Determine the [X, Y] coordinate at the center of the cell enclosing the given text.  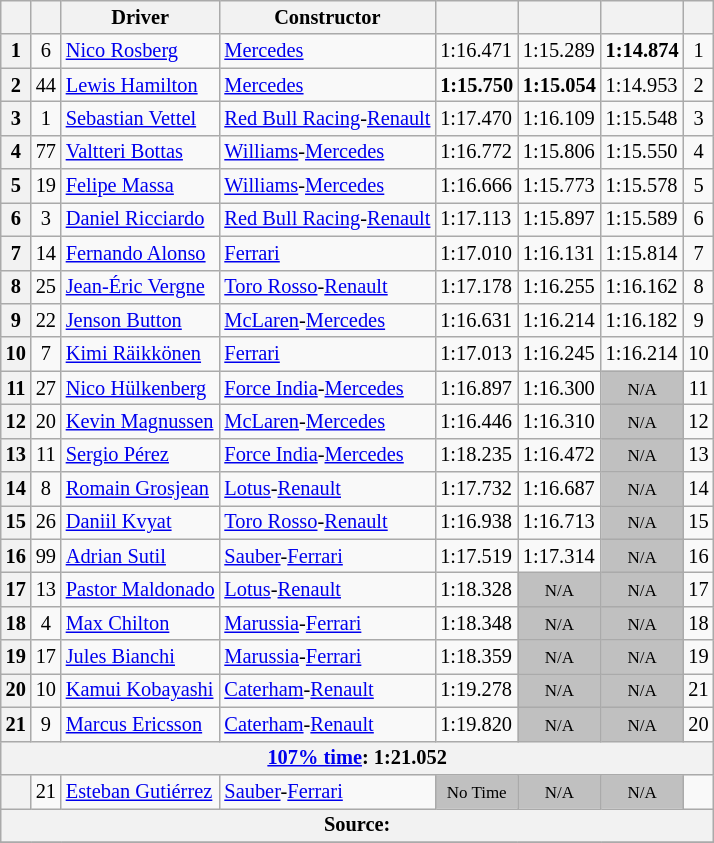
Daniel Ricciardo [140, 219]
107% time: 1:21.052 [358, 758]
Constructor [327, 17]
1:16.772 [476, 152]
1:18.359 [476, 657]
1:18.328 [476, 589]
1:16.471 [476, 51]
1:18.235 [476, 455]
Kevin Magnussen [140, 421]
1:16.938 [476, 522]
25 [46, 287]
1:15.550 [642, 152]
1:16.897 [476, 388]
Driver [140, 17]
No Time [476, 791]
1:17.113 [476, 219]
Pastor Maldonado [140, 589]
22 [46, 320]
1:14.953 [642, 85]
1:16.300 [560, 388]
1:16.131 [560, 253]
Jules Bianchi [140, 657]
1:15.054 [560, 85]
Max Chilton [140, 623]
1:16.713 [560, 522]
1:16.310 [560, 421]
1:15.589 [642, 219]
1:15.578 [642, 186]
Adrian Sutil [140, 556]
1:15.750 [476, 85]
Kamui Kobayashi [140, 690]
1:16.162 [642, 287]
1:16.687 [560, 489]
Marcus Ericsson [140, 724]
Fernando Alonso [140, 253]
1:18.348 [476, 623]
Jenson Button [140, 320]
1:14.874 [642, 51]
99 [46, 556]
Romain Grosjean [140, 489]
Jean-Éric Vergne [140, 287]
Kimi Räikkönen [140, 354]
Lewis Hamilton [140, 85]
Felipe Massa [140, 186]
1:15.806 [560, 152]
1:16.631 [476, 320]
1:15.289 [560, 51]
1:16.255 [560, 287]
1:16.109 [560, 118]
Esteban Gutiérrez [140, 791]
1:17.013 [476, 354]
1:16.446 [476, 421]
1:17.519 [476, 556]
Source: [358, 825]
1:19.820 [476, 724]
1:17.178 [476, 287]
Valtteri Bottas [140, 152]
27 [46, 388]
1:15.897 [560, 219]
1:15.548 [642, 118]
Sergio Pérez [140, 455]
Nico Hülkenberg [140, 388]
1:16.472 [560, 455]
77 [46, 152]
1:15.814 [642, 253]
1:17.010 [476, 253]
1:17.470 [476, 118]
Sebastian Vettel [140, 118]
1:15.773 [560, 186]
44 [46, 85]
1:17.732 [476, 489]
1:16.245 [560, 354]
1:16.182 [642, 320]
Nico Rosberg [140, 51]
26 [46, 522]
Daniil Kvyat [140, 522]
1:17.314 [560, 556]
1:16.666 [476, 186]
1:19.278 [476, 690]
